Output the [x, y] coordinate of the center of the cell containing the given text.  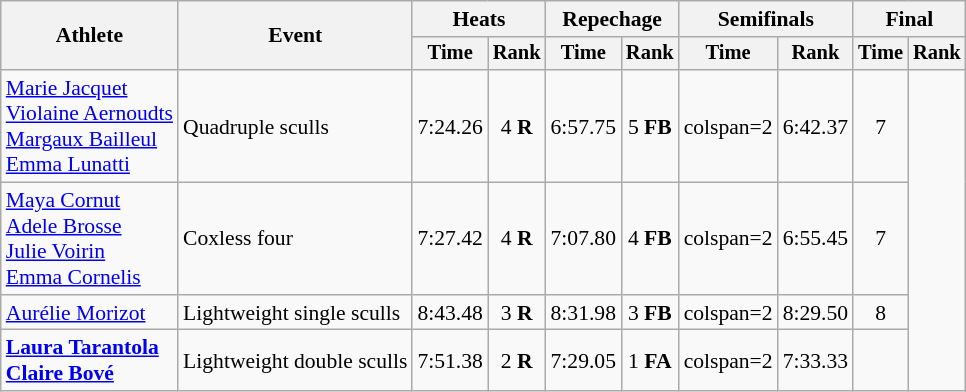
Lightweight double sculls [295, 360]
6:42.37 [816, 126]
8:29.50 [816, 313]
Event [295, 36]
Coxless four [295, 239]
Final [909, 19]
5 FB [650, 126]
3 R [517, 313]
Heats [478, 19]
Semifinals [766, 19]
7:51.38 [450, 360]
4 FB [650, 239]
2 R [517, 360]
Athlete [90, 36]
Aurélie Morizot [90, 313]
Quadruple sculls [295, 126]
3 FB [650, 313]
1 FA [650, 360]
Lightweight single sculls [295, 313]
Repechage [612, 19]
Marie JacquetViolaine AernoudtsMargaux BailleulEmma Lunatti [90, 126]
Laura TarantolaClaire Bové [90, 360]
8:31.98 [584, 313]
8 [880, 313]
7:27.42 [450, 239]
7:29.05 [584, 360]
8:43.48 [450, 313]
7:24.26 [450, 126]
6:57.75 [584, 126]
Maya CornutAdele BrosseJulie VoirinEmma Cornelis [90, 239]
7:33.33 [816, 360]
6:55.45 [816, 239]
7:07.80 [584, 239]
